Return [X, Y] of the center of cell containing provided text 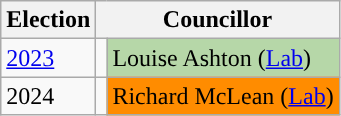
Election [48, 20]
Richard McLean (Lab) [223, 96]
Councillor [218, 20]
2023 [48, 58]
Louise Ashton (Lab) [223, 58]
2024 [48, 96]
